Output the (X, Y) coordinate of the center of the cell containing the given text.  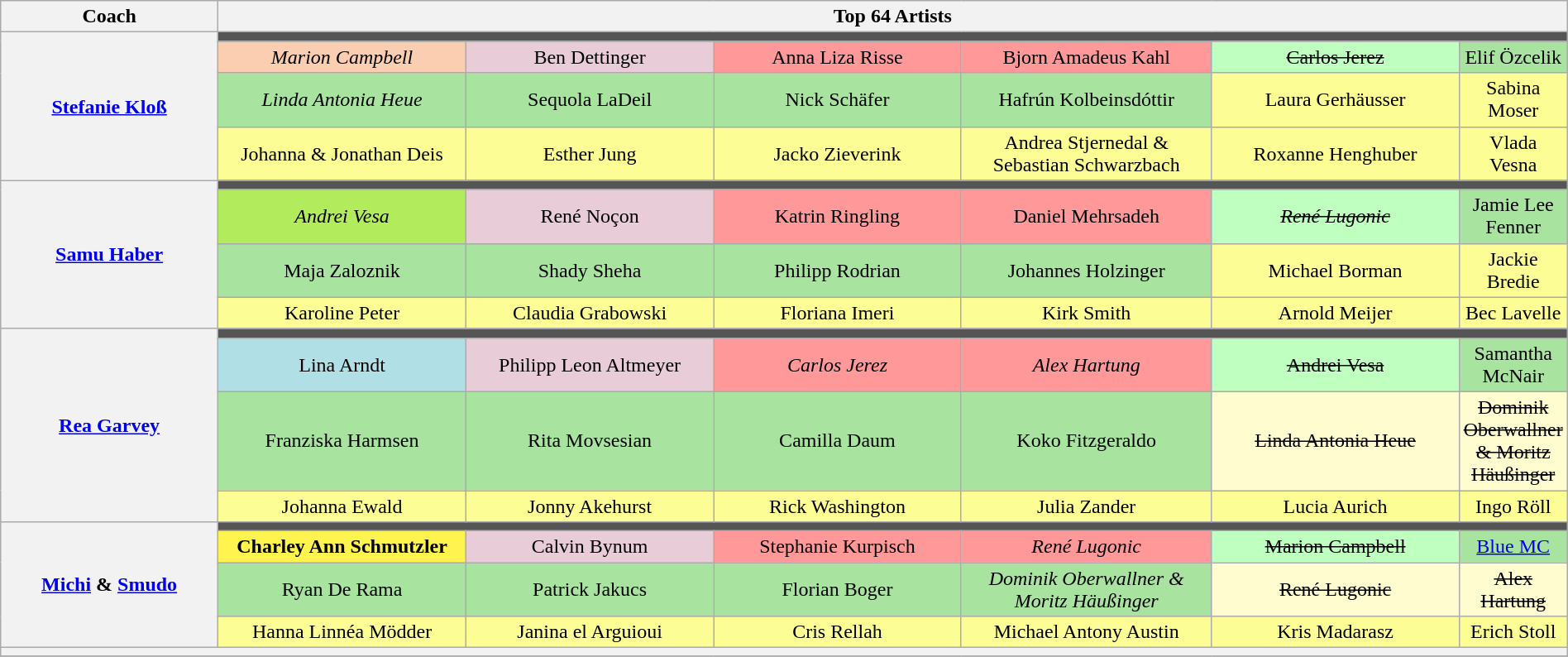
Nick Schäfer (838, 99)
Michael Borman (1335, 270)
Samantha McNair (1513, 364)
Stefanie Kloß (109, 106)
Coach (109, 17)
Maja Zaloznik (342, 270)
Jonny Akehurst (590, 506)
Philipp Leon Altmeyer (590, 364)
Floriana Imeri (838, 313)
Ryan De Rama (342, 589)
Samu Haber (109, 255)
Hafrún Kolbeinsdóttir (1087, 99)
Koko Fitzgeraldo (1087, 440)
René Noçon (590, 217)
Michael Antony Austin (1087, 632)
Shady Sheha (590, 270)
Blue MC (1513, 547)
Jamie Lee Fenner (1513, 217)
Julia Zander (1087, 506)
Rita Movsesian (590, 440)
Laura Gerhäusser (1335, 99)
Anna Liza Risse (838, 57)
Daniel Mehrsadeh (1087, 217)
Sequola LaDeil (590, 99)
Top 64 Artists (892, 17)
Bec Lavelle (1513, 313)
Lucia Aurich (1335, 506)
Rick Washington (838, 506)
Franziska Harmsen (342, 440)
Cris Rellah (838, 632)
Erich Stoll (1513, 632)
Johannes Holzinger (1087, 270)
Johanna & Jonathan Deis (342, 154)
Bjorn Amadeus Kahl (1087, 57)
Roxanne Henghuber (1335, 154)
Esther Jung (590, 154)
Kirk Smith (1087, 313)
Camilla Daum (838, 440)
Andrea Stjernedal & Sebastian Schwarzbach (1087, 154)
Jacko Zieverink (838, 154)
Jackie Bredie (1513, 270)
Florian Boger (838, 589)
Lina Arndt (342, 364)
Hanna Linnéa Mödder (342, 632)
Karoline Peter (342, 313)
Janina el Arguioui (590, 632)
Calvin Bynum (590, 547)
Johanna Ewald (342, 506)
Vlada Vesna (1513, 154)
Rea Garvey (109, 425)
Ingo Röll (1513, 506)
Ben Dettinger (590, 57)
Elif Özcelik (1513, 57)
Stephanie Kurpisch (838, 547)
Charley Ann Schmutzler (342, 547)
Katrin Ringling (838, 217)
Patrick Jakucs (590, 589)
Arnold Meijer (1335, 313)
Philipp Rodrian (838, 270)
Claudia Grabowski (590, 313)
Kris Madarasz (1335, 632)
Sabina Moser (1513, 99)
Michi & Smudo (109, 585)
